For the text-containing cell, return its midpoint in [X, Y] coordinate format. 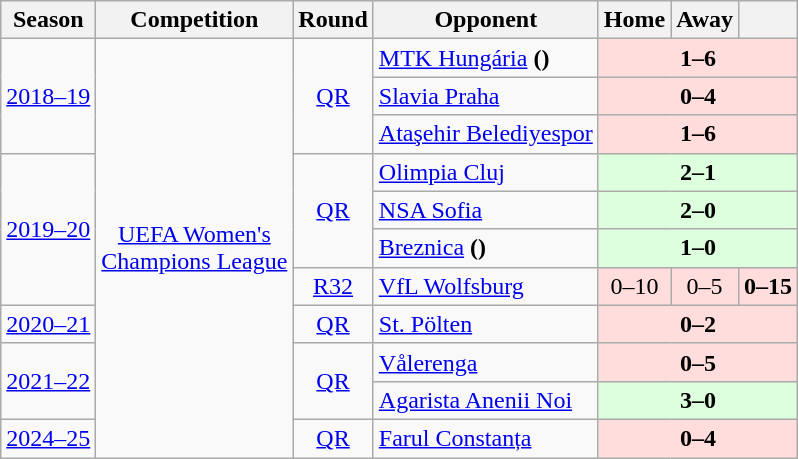
NSA Sofia [486, 210]
Opponent [486, 20]
Olimpia Cluj [486, 172]
VfL Wolfsburg [486, 286]
Agarista Anenii Noi [486, 400]
Home [634, 20]
Round [333, 20]
R32 [333, 286]
2024–25 [48, 438]
Slavia Praha [486, 96]
2020–21 [48, 324]
UEFA Women'sChampions League [194, 248]
0–15 [768, 286]
2021–22 [48, 381]
0–2 [698, 324]
2–1 [698, 172]
Season [48, 20]
Away [705, 20]
3–0 [698, 400]
2–0 [698, 210]
2019–20 [48, 229]
Ataşehir Belediyespor [486, 134]
Breznica () [486, 248]
Farul Constanța [486, 438]
Competition [194, 20]
1–0 [698, 248]
MTK Hungária () [486, 58]
St. Pölten [486, 324]
2018–19 [48, 96]
0–10 [634, 286]
Vålerenga [486, 362]
